Return [x, y] of the center of cell containing provided text 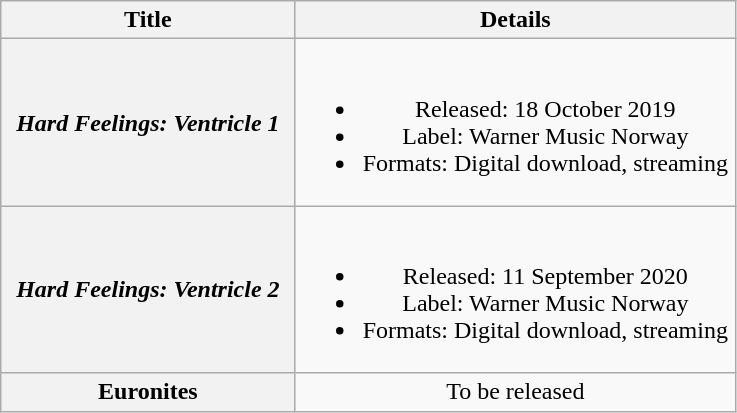
Hard Feelings: Ventricle 2 [148, 290]
Title [148, 20]
Released: 18 October 2019Label: Warner Music NorwayFormats: Digital download, streaming [516, 122]
Details [516, 20]
Released: 11 September 2020Label: Warner Music NorwayFormats: Digital download, streaming [516, 290]
To be released [516, 392]
Euronites [148, 392]
Hard Feelings: Ventricle 1 [148, 122]
